Determine the (x, y) coordinate at the center of the cell enclosing the given text.  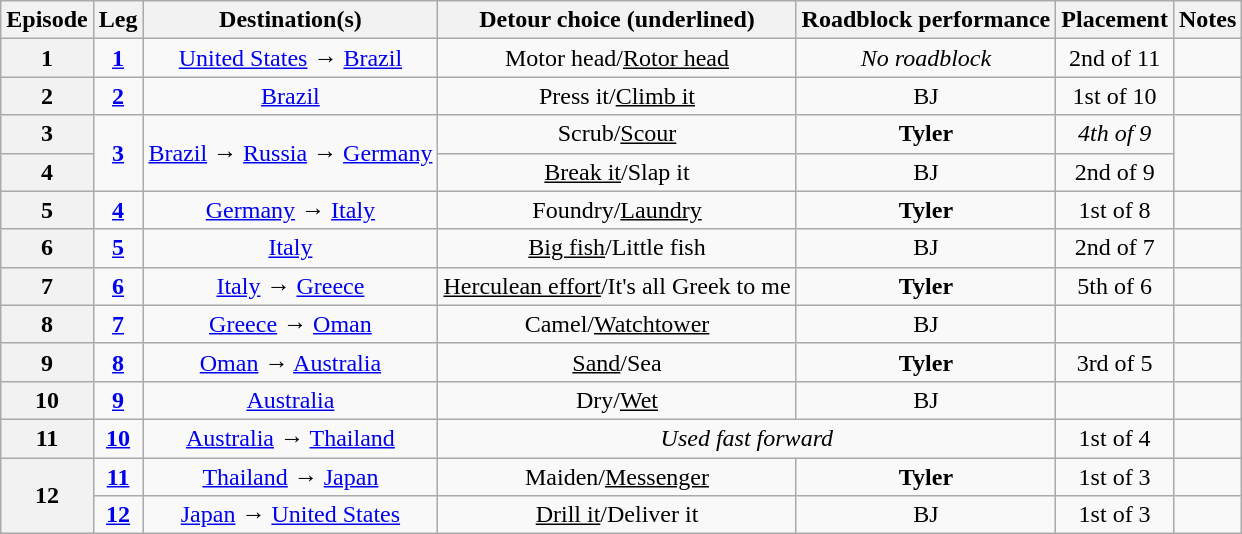
Motor head/Rotor head (617, 58)
Oman → Australia (290, 362)
Scrub/Scour (617, 134)
5th of 6 (1115, 286)
Foundry/Laundry (617, 210)
Roadblock performance (926, 20)
Used fast forward (747, 438)
1st of 4 (1115, 438)
4th of 9 (1115, 134)
Notes (1207, 20)
Episode (47, 20)
Placement (1115, 20)
Greece → Oman (290, 324)
Australia → Thailand (290, 438)
Dry/Wet (617, 400)
Destination(s) (290, 20)
Camel/Watchtower (617, 324)
United States → Brazil (290, 58)
Leg (118, 20)
Brazil → Russia → Germany (290, 153)
Sand/Sea (617, 362)
Italy (290, 248)
Japan → United States (290, 515)
Herculean effort/It's all Greek to me (617, 286)
Press it/Climb it (617, 96)
2nd of 9 (1115, 172)
Italy → Greece (290, 286)
Thailand → Japan (290, 477)
Maiden/Messenger (617, 477)
Detour choice (underlined) (617, 20)
3rd of 5 (1115, 362)
1st of 8 (1115, 210)
2nd of 11 (1115, 58)
Germany → Italy (290, 210)
Break it/Slap it (617, 172)
2nd of 7 (1115, 248)
Big fish/Little fish (617, 248)
Brazil (290, 96)
1st of 10 (1115, 96)
Australia (290, 400)
Drill it/Deliver it (617, 515)
No roadblock (926, 58)
